Identify which cell holds the provided text, then report its (X, Y) central coordinate. 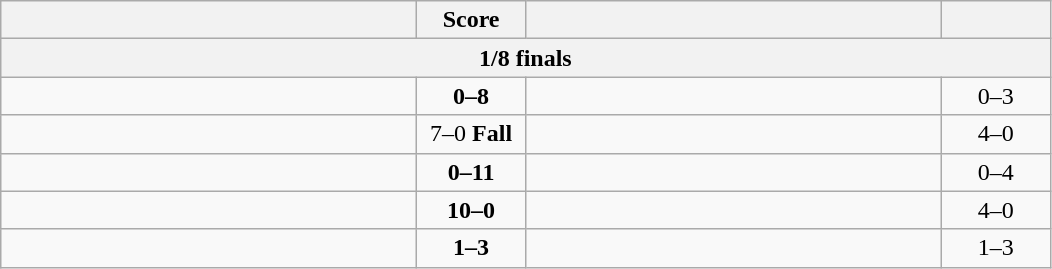
Score (472, 20)
0–8 (472, 96)
0–11 (472, 172)
7–0 Fall (472, 134)
0–3 (996, 96)
10–0 (472, 210)
1/8 finals (526, 58)
0–4 (996, 172)
